Output the (X, Y) coordinate of the center of the cell containing the given text.  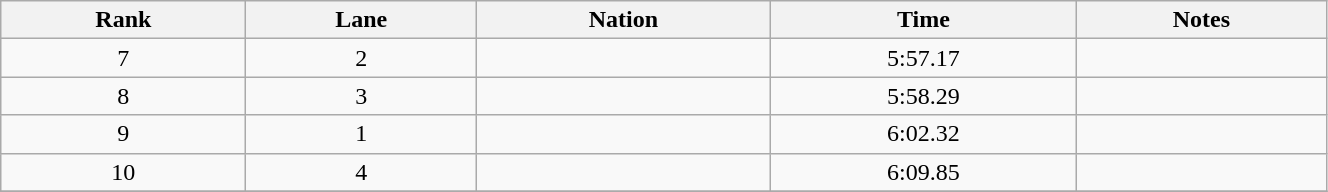
6:09.85 (923, 172)
Notes (1201, 20)
8 (124, 96)
Lane (362, 20)
3 (362, 96)
1 (362, 134)
Nation (623, 20)
5:57.17 (923, 58)
5:58.29 (923, 96)
9 (124, 134)
10 (124, 172)
2 (362, 58)
Rank (124, 20)
Time (923, 20)
4 (362, 172)
7 (124, 58)
6:02.32 (923, 134)
